Determine the (X, Y) coordinate at the center of the cell enclosing the given text.  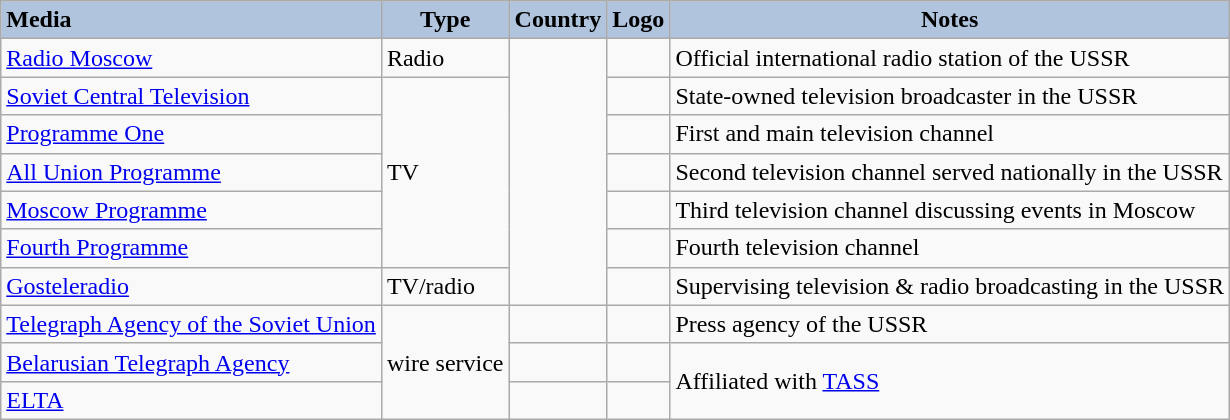
Second television channel served nationally in the USSR (950, 172)
Programme One (192, 134)
Supervising television & radio broadcasting in the USSR (950, 286)
Media (192, 20)
Notes (950, 20)
State-owned television broadcaster in the USSR (950, 96)
Country (558, 20)
All Union Programme (192, 172)
Fourth television channel (950, 248)
Third television channel discussing events in Moscow (950, 210)
Moscow Programme (192, 210)
Affiliated with TASS (950, 381)
ELTA (192, 400)
Fourth Programme (192, 248)
Telegraph Agency of the Soviet Union (192, 324)
Gosteleradio (192, 286)
TV/radio (445, 286)
Official international radio station of the USSR (950, 58)
wire service (445, 362)
TV (445, 172)
Press agency of the USSR (950, 324)
Type (445, 20)
Belarusian Telegraph Agency (192, 362)
Soviet Central Television (192, 96)
First and main television channel (950, 134)
Logo (638, 20)
Radio (445, 58)
Radio Moscow (192, 58)
